Return (x, y) of the center of cell containing provided text 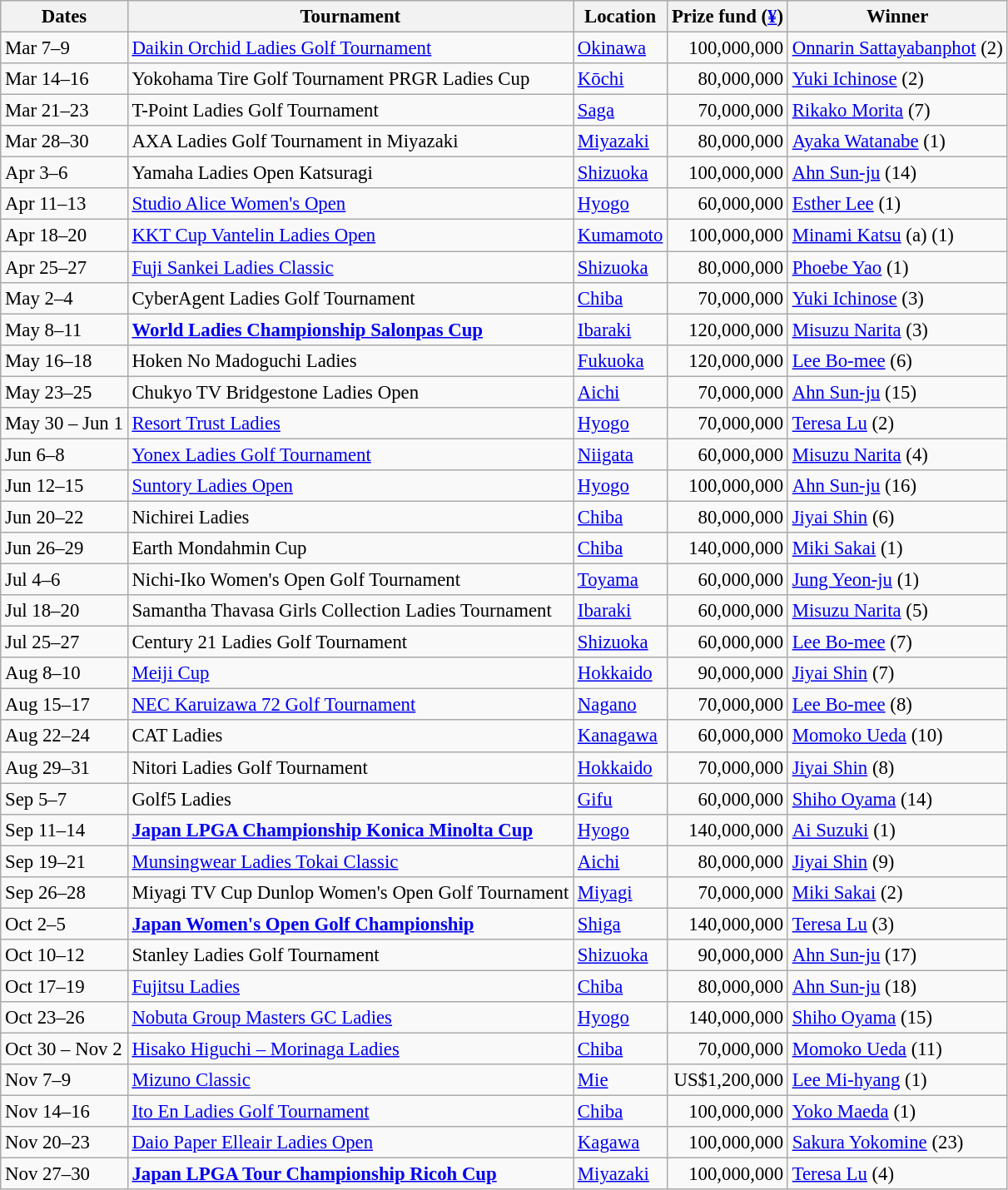
Yonex Ladies Golf Tournament (350, 454)
Suntory Ladies Open (350, 486)
Apr 18–20 (64, 236)
May 8–11 (64, 330)
Oct 2–5 (64, 924)
Apr 3–6 (64, 173)
Jiyai Shin (7) (897, 673)
Dates (64, 17)
Jun 12–15 (64, 486)
Ahn Sun-ju (14) (897, 173)
Rikako Morita (7) (897, 111)
Shiga (621, 924)
Samantha Thavasa Girls Collection Ladies Tournament (350, 611)
Jiyai Shin (9) (897, 861)
Apr 11–13 (64, 204)
Nagano (621, 705)
Prize fund (¥) (727, 17)
Misuzu Narita (5) (897, 611)
Nov 7–9 (64, 1080)
Studio Alice Women's Open (350, 204)
Nov 20–23 (64, 1143)
Yoko Maeda (1) (897, 1112)
Lee Bo-mee (7) (897, 642)
Ito En Ladies Golf Tournament (350, 1112)
Toyama (621, 580)
Misuzu Narita (3) (897, 330)
Teresa Lu (3) (897, 924)
Fuji Sankei Ladies Classic (350, 267)
Munsingwear Ladies Tokai Classic (350, 861)
Miki Sakai (1) (897, 548)
Minami Katsu (a) (1) (897, 236)
Kōchi (621, 79)
Daio Paper Elleair Ladies Open (350, 1143)
Teresa Lu (2) (897, 424)
Nobuta Group Masters GC Ladies (350, 1018)
Kumamoto (621, 236)
Saga (621, 111)
Lee Bo-mee (8) (897, 705)
Shiho Oyama (14) (897, 799)
Mar 14–16 (64, 79)
Ahn Sun-ju (17) (897, 955)
Ahn Sun-ju (18) (897, 986)
Jun 26–29 (64, 548)
Kagawa (621, 1143)
May 23–25 (64, 392)
Fujitsu Ladies (350, 986)
Momoko Ueda (11) (897, 1049)
May 16–18 (64, 360)
Nov 14–16 (64, 1112)
Shiho Oyama (15) (897, 1018)
Teresa Lu (4) (897, 1174)
Japan Women's Open Golf Championship (350, 924)
Gifu (621, 799)
Miyagi TV Cup Dunlop Women's Open Golf Tournament (350, 893)
May 30 – Jun 1 (64, 424)
Resort Trust Ladies (350, 424)
Lee Mi-hyang (1) (897, 1080)
Mar 21–23 (64, 111)
Ahn Sun-ju (16) (897, 486)
Ai Suzuki (1) (897, 830)
US$1,200,000 (727, 1080)
Sakura Yokomine (23) (897, 1143)
Mar 28–30 (64, 141)
Sep 26–28 (64, 893)
Sep 19–21 (64, 861)
Nichi-Iko Women's Open Golf Tournament (350, 580)
May 2–4 (64, 298)
NEC Karuizawa 72 Golf Tournament (350, 705)
T-Point Ladies Golf Tournament (350, 111)
Aug 8–10 (64, 673)
Sep 5–7 (64, 799)
Century 21 Ladies Golf Tournament (350, 642)
Yuki Ichinose (2) (897, 79)
Esther Lee (1) (897, 204)
Oct 10–12 (64, 955)
Onnarin Sattayabanphot (2) (897, 48)
Aug 29–31 (64, 767)
Jun 20–22 (64, 517)
Jul 4–6 (64, 580)
Oct 30 – Nov 2 (64, 1049)
Mizuno Classic (350, 1080)
Okinawa (621, 48)
Golf5 Ladies (350, 799)
Yuki Ichinose (3) (897, 298)
Phoebe Yao (1) (897, 267)
Jul 25–27 (64, 642)
Ahn Sun-ju (15) (897, 392)
Chukyo TV Bridgestone Ladies Open (350, 392)
Daikin Orchid Ladies Golf Tournament (350, 48)
Hoken No Madoguchi Ladies (350, 360)
Yokohama Tire Golf Tournament PRGR Ladies Cup (350, 79)
Kanagawa (621, 736)
Jiyai Shin (8) (897, 767)
Momoko Ueda (10) (897, 736)
Misuzu Narita (4) (897, 454)
Miki Sakai (2) (897, 893)
Winner (897, 17)
Oct 17–19 (64, 986)
World Ladies Championship Salonpas Cup (350, 330)
Japan LPGA Tour Championship Ricoh Cup (350, 1174)
CAT Ladies (350, 736)
Jul 18–20 (64, 611)
Location (621, 17)
Niigata (621, 454)
Nitori Ladies Golf Tournament (350, 767)
KKT Cup Vantelin Ladies Open (350, 236)
Miyagi (621, 893)
Ayaka Watanabe (1) (897, 141)
Hisako Higuchi – Morinaga Ladies (350, 1049)
Sep 11–14 (64, 830)
Lee Bo-mee (6) (897, 360)
Fukuoka (621, 360)
Mar 7–9 (64, 48)
Jiyai Shin (6) (897, 517)
Yamaha Ladies Open Katsuragi (350, 173)
Japan LPGA Championship Konica Minolta Cup (350, 830)
Meiji Cup (350, 673)
Mie (621, 1080)
Apr 25–27 (64, 267)
Aug 22–24 (64, 736)
Jun 6–8 (64, 454)
Aug 15–17 (64, 705)
CyberAgent Ladies Golf Tournament (350, 298)
Jung Yeon-ju (1) (897, 580)
Stanley Ladies Golf Tournament (350, 955)
Nichirei Ladies (350, 517)
AXA Ladies Golf Tournament in Miyazaki (350, 141)
Earth Mondahmin Cup (350, 548)
Tournament (350, 17)
Nov 27–30 (64, 1174)
Oct 23–26 (64, 1018)
